Identify which cell holds the provided text, then report its (x, y) central coordinate. 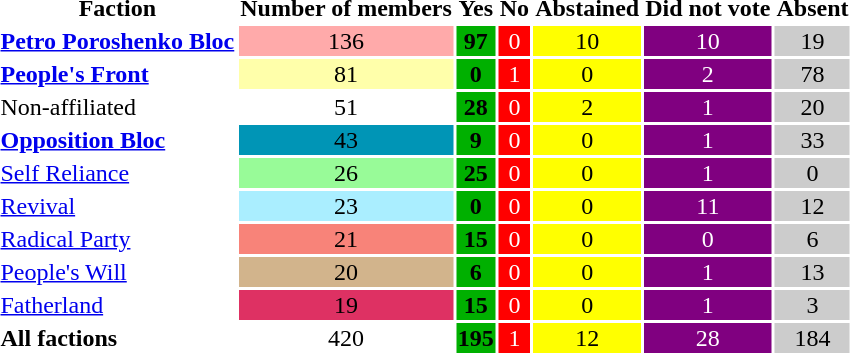
26 (346, 173)
3 (812, 305)
23 (346, 206)
21 (346, 239)
51 (346, 107)
97 (476, 41)
195 (476, 338)
184 (812, 338)
9 (476, 140)
78 (812, 74)
11 (708, 206)
33 (812, 140)
136 (346, 41)
81 (346, 74)
25 (476, 173)
43 (346, 140)
13 (812, 272)
420 (346, 338)
